Return [x, y] of the center of cell containing provided text 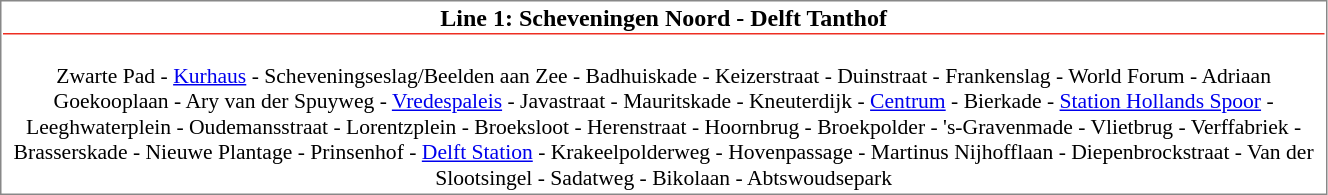
Line 1: Scheveningen Noord - Delft Tanthof [664, 19]
